For the text-containing cell, return its midpoint in (X, Y) coordinate format. 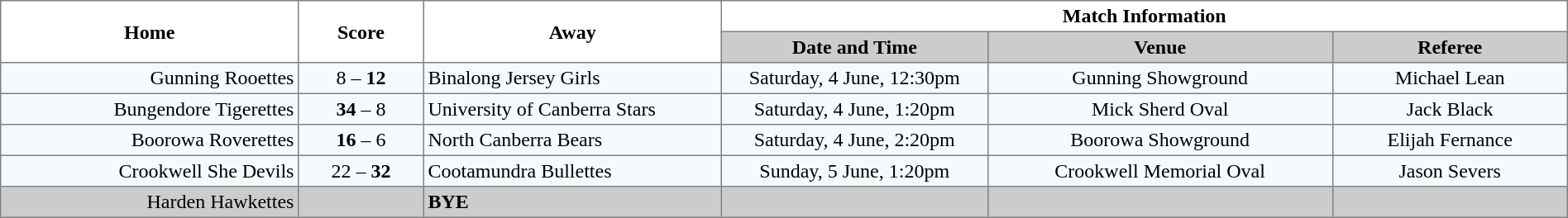
Referee (1450, 47)
Binalong Jersey Girls (572, 78)
Elijah Fernance (1450, 140)
Jack Black (1450, 109)
North Canberra Bears (572, 140)
34 – 8 (361, 109)
Bungendore Tigerettes (150, 109)
Saturday, 4 June, 2:20pm (854, 140)
Gunning Rooettes (150, 78)
Match Information (1145, 17)
Boorowa Roverettes (150, 140)
Date and Time (854, 47)
Sunday, 5 June, 1:20pm (854, 171)
Saturday, 4 June, 1:20pm (854, 109)
BYE (572, 202)
Home (150, 31)
Saturday, 4 June, 12:30pm (854, 78)
Cootamundra Bullettes (572, 171)
Away (572, 31)
Jason Severs (1450, 171)
22 – 32 (361, 171)
Gunning Showground (1159, 78)
Boorowa Showground (1159, 140)
Harden Hawkettes (150, 202)
Mick Sherd Oval (1159, 109)
16 – 6 (361, 140)
Michael Lean (1450, 78)
University of Canberra Stars (572, 109)
Crookwell She Devils (150, 171)
Venue (1159, 47)
Score (361, 31)
Crookwell Memorial Oval (1159, 171)
8 – 12 (361, 78)
